Return the [x, y] coordinate for the center point of the cell that contains the specified text.  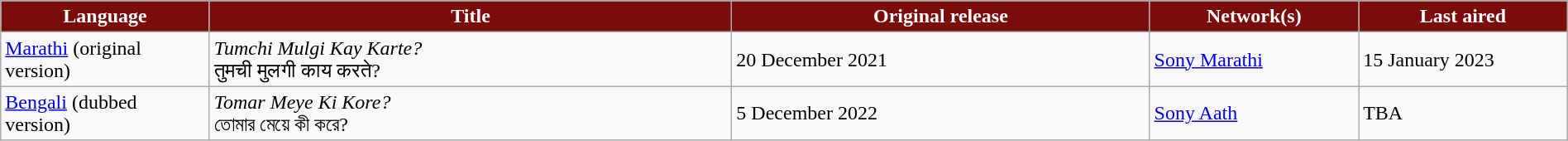
Marathi (original version) [106, 60]
Sony Marathi [1254, 60]
Sony Aath [1254, 113]
Title [471, 17]
15 January 2023 [1464, 60]
Last aired [1464, 17]
Bengali (dubbed version) [106, 113]
Original release [941, 17]
Network(s) [1254, 17]
Tomar Meye Ki Kore? তোমার মেয়ে কী করে? [471, 113]
Tumchi Mulgi Kay Karte? तुमची मुलगी काय करते? [471, 60]
Language [106, 17]
20 December 2021 [941, 60]
TBA [1464, 113]
5 December 2022 [941, 113]
